Output the [x, y] coordinate of the center of the cell containing the given text.  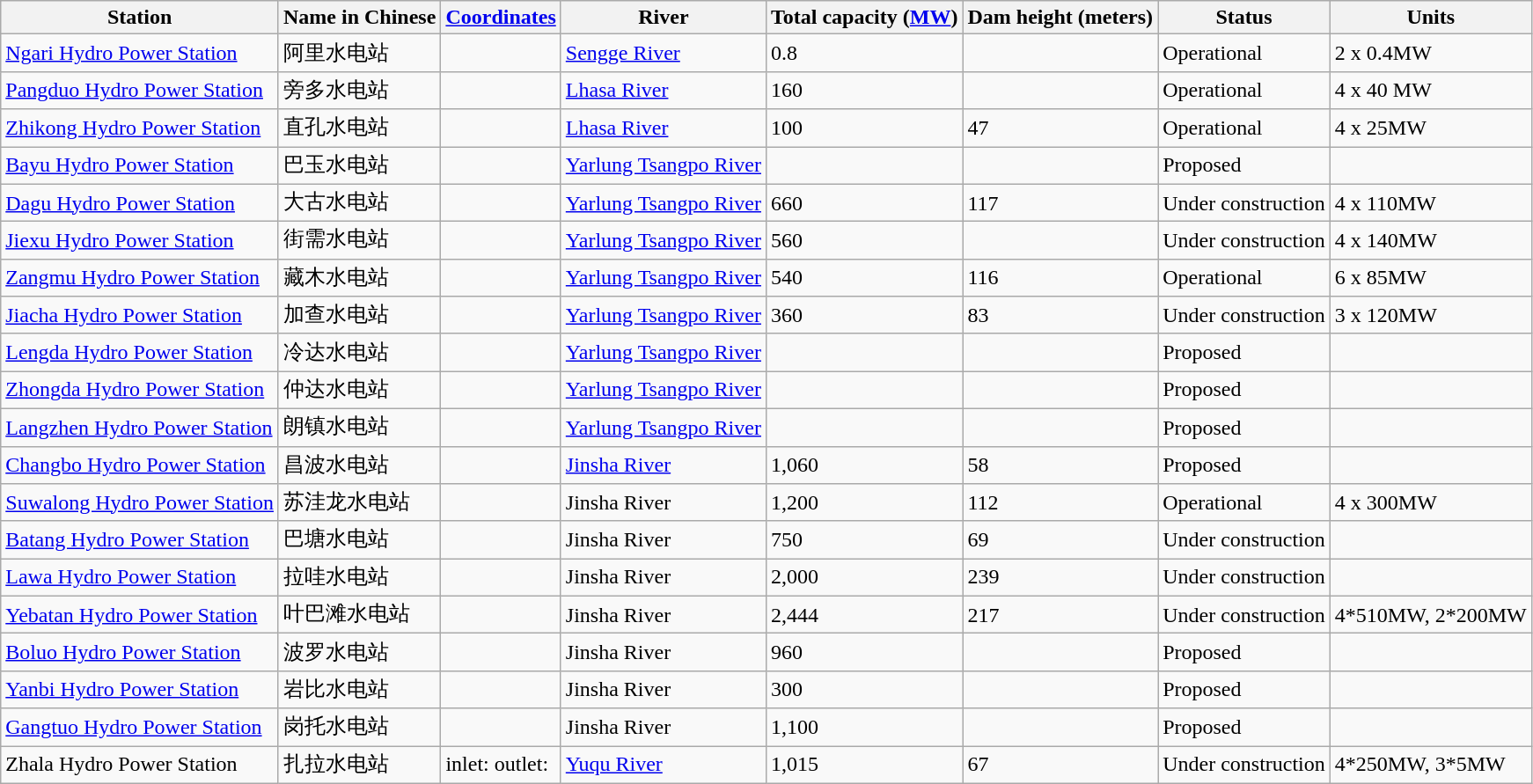
Bayu Hydro Power Station [140, 165]
2,444 [864, 614]
4 x 40 MW [1431, 90]
波罗水电站 [359, 653]
巴玉水电站 [359, 165]
300 [864, 690]
67 [1060, 766]
4 x 140MW [1431, 241]
仲达水电站 [359, 391]
Jiacha Hydro Power Station [140, 315]
1,200 [864, 503]
112 [1060, 503]
160 [864, 90]
阿里水电站 [359, 53]
360 [864, 315]
Zhala Hydro Power Station [140, 766]
100 [864, 128]
540 [864, 278]
6 x 85MW [1431, 278]
4 x 110MW [1431, 202]
Zangmu Hydro Power Station [140, 278]
Lengda Hydro Power Station [140, 352]
Yanbi Hydro Power Station [140, 690]
Coordinates [501, 18]
660 [864, 202]
街需水电站 [359, 241]
旁多水电站 [359, 90]
58 [1060, 465]
大古水电站 [359, 202]
1,015 [864, 766]
加查水电站 [359, 315]
47 [1060, 128]
Batang Hydro Power Station [140, 540]
239 [1060, 577]
Yebatan Hydro Power Station [140, 614]
inlet: outlet: [501, 766]
Total capacity (MW) [864, 18]
Zhongda Hydro Power Station [140, 391]
藏木水电站 [359, 278]
岩比水电站 [359, 690]
River [664, 18]
Boluo Hydro Power Station [140, 653]
昌波水电站 [359, 465]
2 x 0.4MW [1431, 53]
叶巴滩水电站 [359, 614]
Status [1244, 18]
Dagu Hydro Power Station [140, 202]
4*250MW, 3*5MW [1431, 766]
朗镇水电站 [359, 428]
Pangduo Hydro Power Station [140, 90]
冷达水电站 [359, 352]
Lawa Hydro Power Station [140, 577]
4 x 300MW [1431, 503]
Units [1431, 18]
Zhikong Hydro Power Station [140, 128]
2,000 [864, 577]
Changbo Hydro Power Station [140, 465]
岗托水电站 [359, 727]
Yuqu River [664, 766]
69 [1060, 540]
Suwalong Hydro Power Station [140, 503]
217 [1060, 614]
Dam height (meters) [1060, 18]
苏洼龙水电站 [359, 503]
扎拉水电站 [359, 766]
4 x 25MW [1431, 128]
0.8 [864, 53]
Station [140, 18]
直孔水电站 [359, 128]
巴塘水电站 [359, 540]
117 [1060, 202]
Jiexu Hydro Power Station [140, 241]
1,100 [864, 727]
560 [864, 241]
Name in Chinese [359, 18]
Gangtuo Hydro Power Station [140, 727]
750 [864, 540]
拉哇水电站 [359, 577]
116 [1060, 278]
83 [1060, 315]
Ngari Hydro Power Station [140, 53]
Sengge River [664, 53]
3 x 120MW [1431, 315]
960 [864, 653]
1,060 [864, 465]
4*510MW, 2*200MW [1431, 614]
Langzhen Hydro Power Station [140, 428]
